Identify which cell holds the provided text, then report its [x, y] central coordinate. 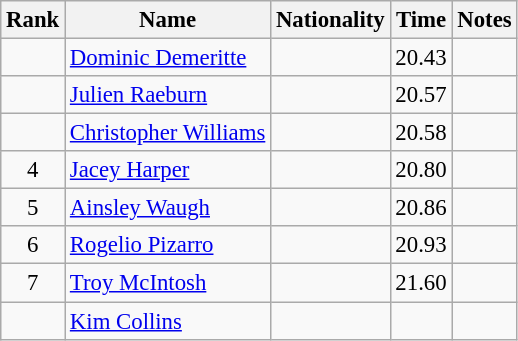
Time [421, 20]
20.57 [421, 95]
20.80 [421, 170]
21.60 [421, 283]
20.86 [421, 208]
Troy McIntosh [168, 283]
Julien Raeburn [168, 95]
20.43 [421, 58]
Rank [33, 20]
Name [168, 20]
Notes [484, 20]
7 [33, 283]
Kim Collins [168, 321]
Ainsley Waugh [168, 208]
Rogelio Pizarro [168, 245]
20.58 [421, 133]
Nationality [330, 20]
Christopher Williams [168, 133]
Jacey Harper [168, 170]
5 [33, 208]
4 [33, 170]
Dominic Demeritte [168, 58]
20.93 [421, 245]
6 [33, 245]
